Locate the cell with the specified text and output its [X, Y] center coordinate. 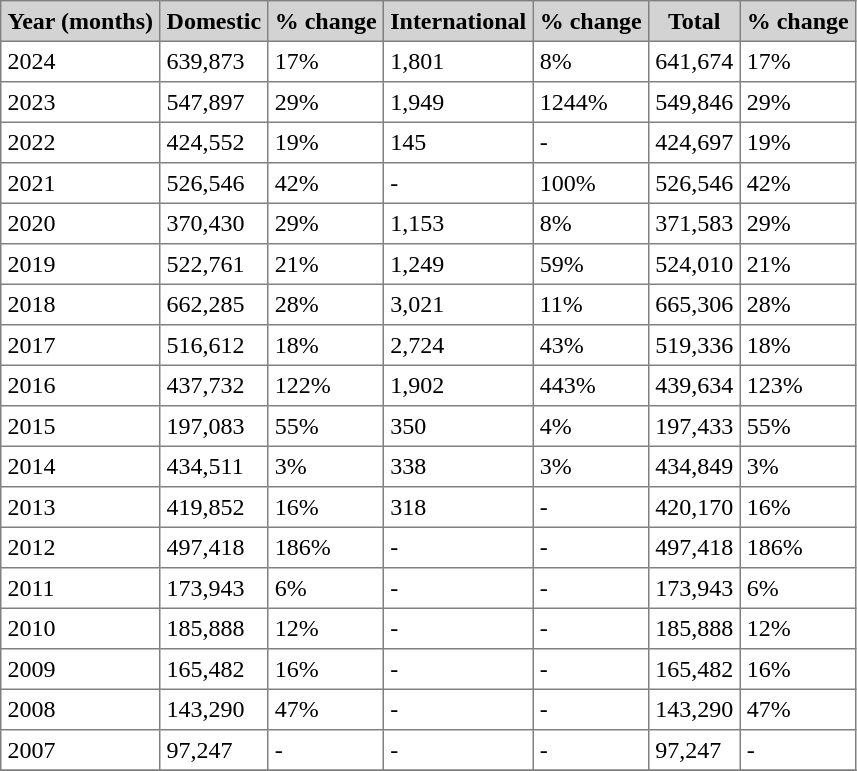
639,873 [214, 61]
371,583 [694, 223]
338 [458, 466]
Total [694, 21]
547,897 [214, 102]
2020 [80, 223]
2007 [80, 750]
2,724 [458, 345]
197,433 [694, 426]
1,902 [458, 385]
419,852 [214, 507]
524,010 [694, 264]
665,306 [694, 304]
2016 [80, 385]
122% [326, 385]
1,153 [458, 223]
2024 [80, 61]
424,552 [214, 142]
2010 [80, 628]
Domestic [214, 21]
123% [798, 385]
420,170 [694, 507]
100% [591, 183]
549,846 [694, 102]
318 [458, 507]
2009 [80, 669]
2023 [80, 102]
2008 [80, 709]
2012 [80, 547]
1,249 [458, 264]
3,021 [458, 304]
1,949 [458, 102]
424,697 [694, 142]
2021 [80, 183]
439,634 [694, 385]
434,849 [694, 466]
2011 [80, 588]
1,801 [458, 61]
1244% [591, 102]
59% [591, 264]
International [458, 21]
434,511 [214, 466]
443% [591, 385]
516,612 [214, 345]
145 [458, 142]
Year (months) [80, 21]
437,732 [214, 385]
641,674 [694, 61]
522,761 [214, 264]
519,336 [694, 345]
197,083 [214, 426]
2022 [80, 142]
43% [591, 345]
2014 [80, 466]
662,285 [214, 304]
370,430 [214, 223]
4% [591, 426]
2013 [80, 507]
11% [591, 304]
350 [458, 426]
2018 [80, 304]
2017 [80, 345]
2015 [80, 426]
2019 [80, 264]
